Search for the cell housing the specified text and yield its [x, y] center coordinate. 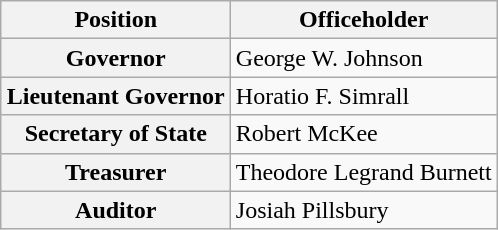
Treasurer [116, 172]
Horatio F. Simrall [364, 96]
Auditor [116, 210]
Position [116, 20]
Officeholder [364, 20]
Theodore Legrand Burnett [364, 172]
Secretary of State [116, 134]
George W. Johnson [364, 58]
Robert McKee [364, 134]
Josiah Pillsbury [364, 210]
Lieutenant Governor [116, 96]
Governor [116, 58]
